Return the (X, Y) coordinate for the center point of the cell that contains the specified text.  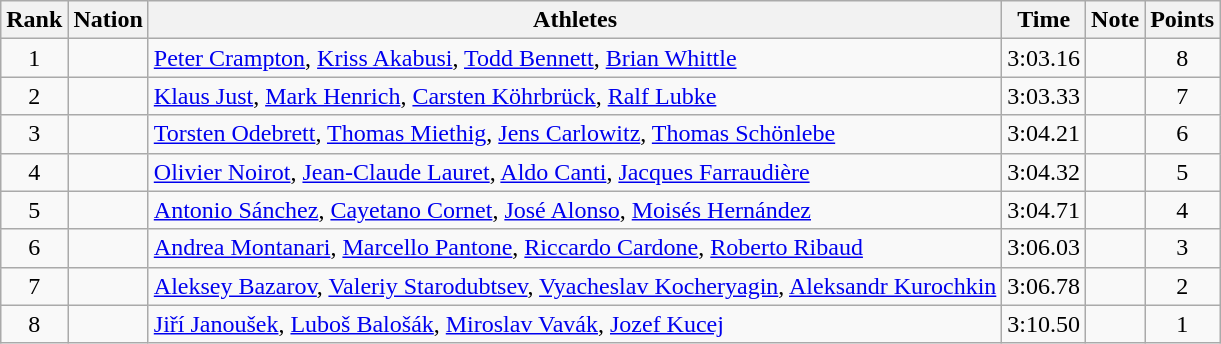
Andrea Montanari, Marcello Pantone, Riccardo Cardone, Roberto Ribaud (575, 248)
Rank (34, 20)
Klaus Just, Mark Henrich, Carsten Köhrbrück, Ralf Lubke (575, 96)
3:06.78 (1044, 286)
Time (1044, 20)
Aleksey Bazarov, Valeriy Starodubtsev, Vyacheslav Kocheryagin, Aleksandr Kurochkin (575, 286)
Note (1116, 20)
Points (1182, 20)
3:03.33 (1044, 96)
3:10.50 (1044, 324)
3:03.16 (1044, 58)
3:04.21 (1044, 134)
Torsten Odebrett, Thomas Miethig, Jens Carlowitz, Thomas Schönlebe (575, 134)
3:04.71 (1044, 210)
Athletes (575, 20)
Jiří Janoušek, Luboš Balošák, Miroslav Vavák, Jozef Kucej (575, 324)
Nation (108, 20)
Peter Crampton, Kriss Akabusi, Todd Bennett, Brian Whittle (575, 58)
3:06.03 (1044, 248)
3:04.32 (1044, 172)
Olivier Noirot, Jean-Claude Lauret, Aldo Canti, Jacques Farraudière (575, 172)
Antonio Sánchez, Cayetano Cornet, José Alonso, Moisés Hernández (575, 210)
